Scan for the cell matching the given text and deliver its [x, y] coordinate at center. 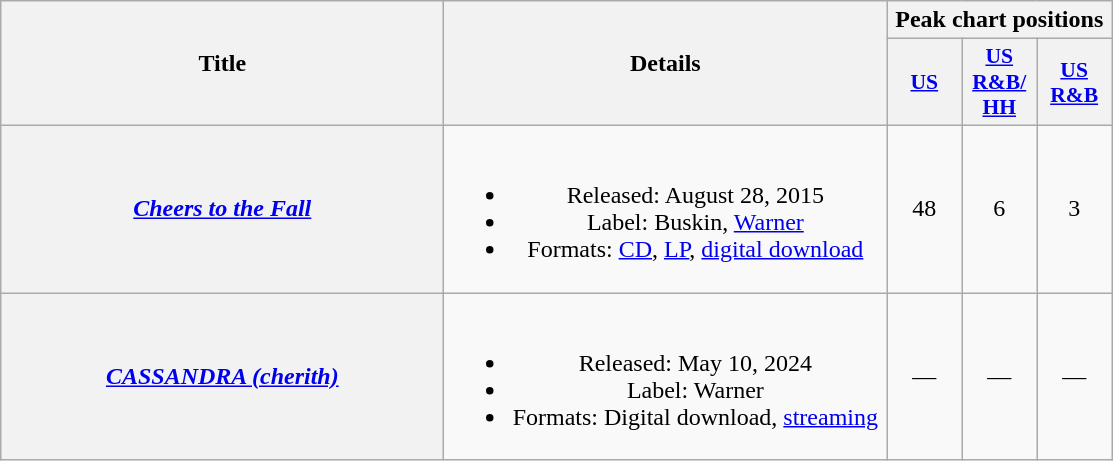
Peak chart positions [1000, 20]
6 [1000, 208]
USR&B [1074, 82]
Released: August 28, 2015Label: Buskin, WarnerFormats: CD, LP, digital download [666, 208]
USR&B/HH [1000, 82]
CASSANDRA (cherith) [222, 376]
48 [924, 208]
Cheers to the Fall [222, 208]
3 [1074, 208]
US [924, 82]
Released: May 10, 2024Label: WarnerFormats: Digital download, streaming [666, 376]
Title [222, 64]
Details [666, 64]
